Locate the cell with the specified text and output its [X, Y] center coordinate. 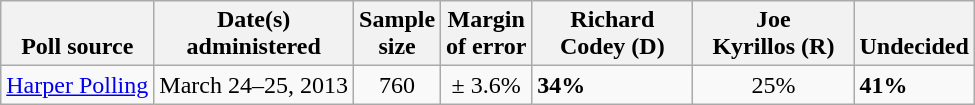
25% [774, 85]
JoeKyrillos (R) [774, 34]
Marginof error [486, 34]
RichardCodey (D) [612, 34]
± 3.6% [486, 85]
Date(s)administered [254, 34]
Harper Polling [78, 85]
Undecided [914, 34]
41% [914, 85]
Poll source [78, 34]
760 [398, 85]
34% [612, 85]
March 24–25, 2013 [254, 85]
Samplesize [398, 34]
